From the cell containing the given text, extract its center point as (x, y) coordinate. 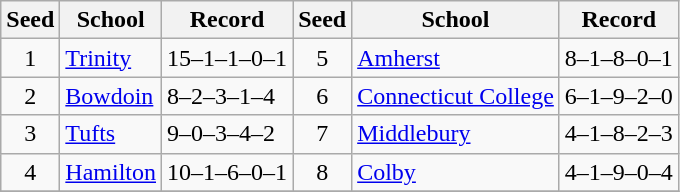
4 (30, 172)
5 (322, 58)
10–1–6–0–1 (228, 172)
8–2–3–1–4 (228, 96)
4–1–8–2–3 (618, 134)
6–1–9–2–0 (618, 96)
Amherst (456, 58)
8–1–8–0–1 (618, 58)
Hamilton (111, 172)
9–0–3–4–2 (228, 134)
8 (322, 172)
2 (30, 96)
Connecticut College (456, 96)
Bowdoin (111, 96)
Tufts (111, 134)
6 (322, 96)
1 (30, 58)
Trinity (111, 58)
15–1–1–0–1 (228, 58)
4–1–9–0–4 (618, 172)
Middlebury (456, 134)
3 (30, 134)
Colby (456, 172)
7 (322, 134)
